Scan for the cell matching the given text and deliver its (X, Y) coordinate at center. 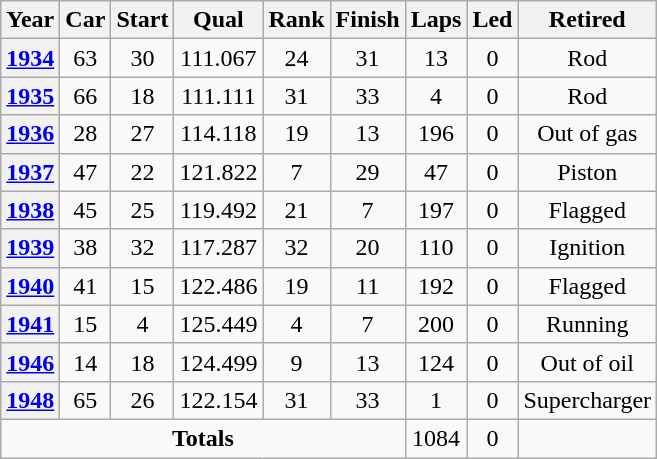
1934 (30, 58)
Qual (218, 20)
41 (86, 286)
200 (436, 324)
28 (86, 134)
1939 (30, 248)
Ignition (588, 248)
27 (142, 134)
29 (368, 172)
124.499 (218, 362)
63 (86, 58)
197 (436, 210)
24 (296, 58)
Out of oil (588, 362)
65 (86, 400)
1084 (436, 438)
Year (30, 20)
111.111 (218, 96)
111.067 (218, 58)
Finish (368, 20)
1 (436, 400)
Rank (296, 20)
Supercharger (588, 400)
122.486 (218, 286)
1948 (30, 400)
66 (86, 96)
122.154 (218, 400)
11 (368, 286)
121.822 (218, 172)
119.492 (218, 210)
192 (436, 286)
14 (86, 362)
30 (142, 58)
1940 (30, 286)
1936 (30, 134)
21 (296, 210)
Running (588, 324)
Retired (588, 20)
1946 (30, 362)
125.449 (218, 324)
20 (368, 248)
26 (142, 400)
25 (142, 210)
38 (86, 248)
117.287 (218, 248)
Laps (436, 20)
9 (296, 362)
114.118 (218, 134)
124 (436, 362)
Led (492, 20)
Start (142, 20)
Car (86, 20)
1938 (30, 210)
1941 (30, 324)
110 (436, 248)
Totals (203, 438)
1937 (30, 172)
45 (86, 210)
1935 (30, 96)
Out of gas (588, 134)
Piston (588, 172)
196 (436, 134)
22 (142, 172)
